Scan for the cell matching the given text and deliver its (x, y) coordinate at center. 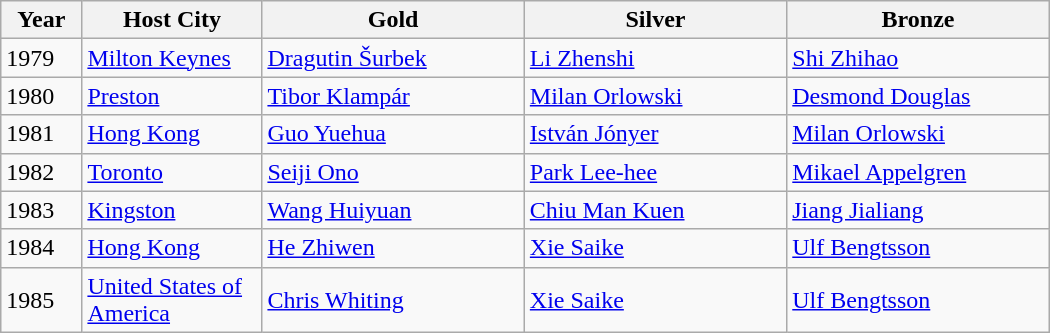
Toronto (172, 172)
István Jónyer (655, 134)
1980 (42, 96)
Chiu Man Kuen (655, 210)
1983 (42, 210)
Gold (393, 20)
1979 (42, 58)
Chris Whiting (393, 300)
1985 (42, 300)
Desmond Douglas (918, 96)
Bronze (918, 20)
Kingston (172, 210)
Shi Zhihao (918, 58)
Preston (172, 96)
1984 (42, 248)
Milton Keynes (172, 58)
Jiang Jialiang (918, 210)
1981 (42, 134)
He Zhiwen (393, 248)
Year (42, 20)
Host City (172, 20)
Park Lee-hee (655, 172)
Guo Yuehua (393, 134)
Li Zhenshi (655, 58)
Tibor Klampár (393, 96)
Dragutin Šurbek (393, 58)
Silver (655, 20)
Wang Huiyuan (393, 210)
United States of America (172, 300)
Mikael Appelgren (918, 172)
1982 (42, 172)
Seiji Ono (393, 172)
